Determine the [X, Y] coordinate at the center of the cell enclosing the given text.  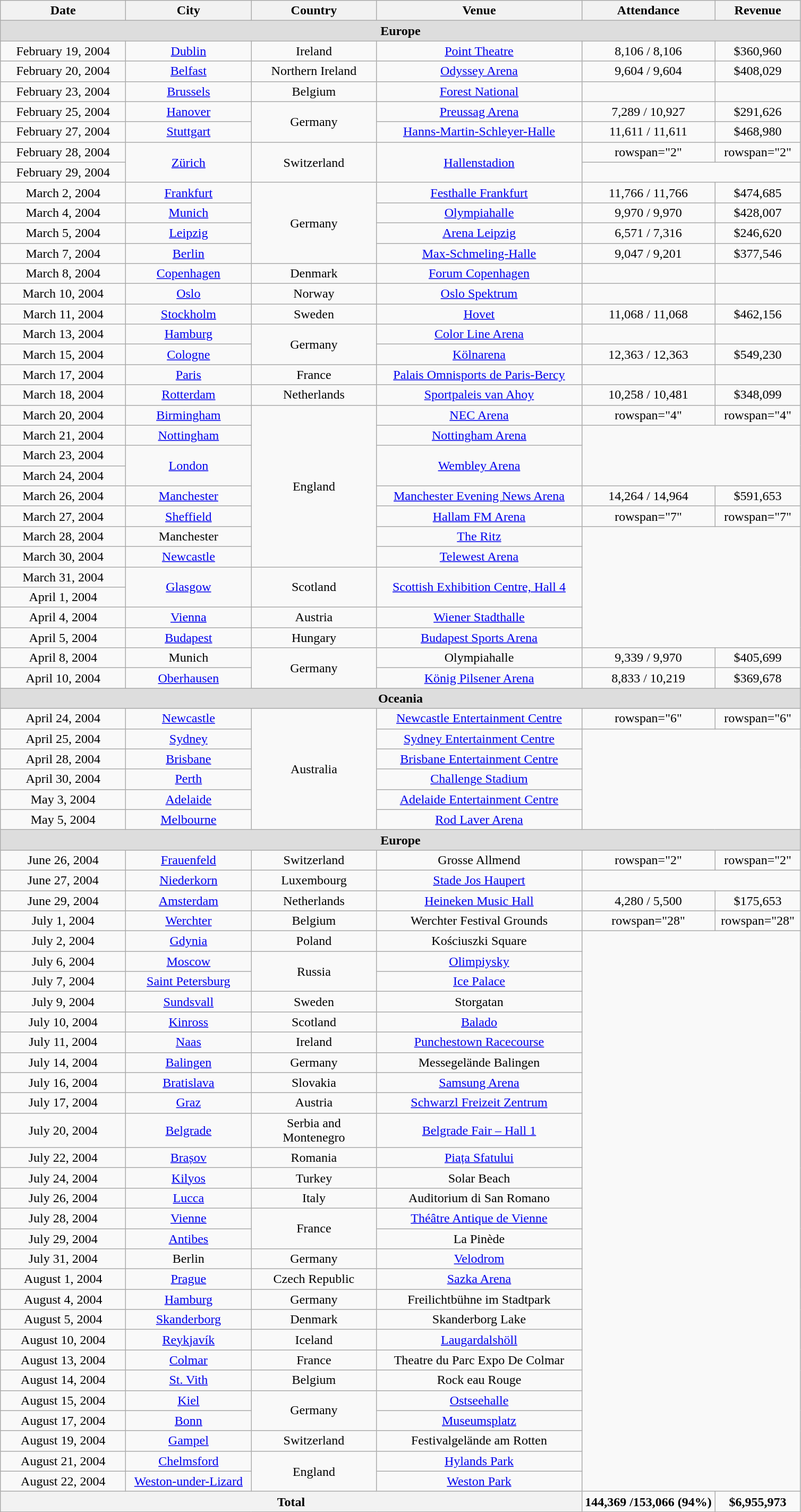
August 19, 2004 [63, 1441]
August 4, 2004 [63, 1299]
Max-Schmeling-Halle [479, 254]
March 2, 2004 [63, 192]
March 21, 2004 [63, 435]
$360,960 [757, 51]
$6,955,973 [757, 1501]
Museumsplatz [479, 1421]
Festhalle Frankfurt [479, 192]
May 3, 2004 [63, 799]
Romania [314, 1158]
Dublin [189, 51]
Moscow [189, 961]
February 29, 2004 [63, 172]
July 7, 2004 [63, 982]
12,363 / 12,363 [648, 354]
Belgrade Fair – Hall 1 [479, 1130]
Vienna [189, 618]
July 22, 2004 [63, 1158]
Forum Copenhagen [479, 274]
Hovet [479, 314]
Werchter [189, 921]
Stade Jos Haupert [479, 880]
Norway [314, 294]
$175,653 [757, 901]
July 11, 2004 [63, 1042]
$468,980 [757, 132]
14,264 / 14,964 [648, 496]
10,258 / 10,481 [648, 395]
March 8, 2004 [63, 274]
February 28, 2004 [63, 152]
Point Theatre [479, 51]
144,369 /153,066 (94%) [648, 1501]
Balingen [189, 1062]
Ice Palace [479, 982]
Total [291, 1501]
March 28, 2004 [63, 536]
Samsung Arena [479, 1083]
Country [314, 11]
8,833 / 10,219 [648, 678]
June 27, 2004 [63, 880]
Graz [189, 1103]
Sydney Entertainment Centre [479, 739]
Birmingham [189, 415]
July 6, 2004 [63, 961]
Ostseehalle [479, 1400]
Colmar [189, 1360]
$369,678 [757, 678]
$408,029 [757, 71]
St. Vith [189, 1380]
City [189, 11]
March 31, 2004 [63, 577]
$549,230 [757, 354]
March 17, 2004 [63, 375]
Laugardalshöll [479, 1340]
Bonn [189, 1421]
Hylands Park [479, 1461]
Kiel [189, 1400]
Sydney [189, 739]
Weston Park [479, 1481]
July 9, 2004 [63, 1002]
August 17, 2004 [63, 1421]
Hallenstadion [479, 162]
$591,653 [757, 496]
June 26, 2004 [63, 860]
April 1, 2004 [63, 597]
July 20, 2004 [63, 1130]
Prague [189, 1279]
February 19, 2004 [63, 51]
9,047 / 9,201 [648, 254]
Nottingham [189, 435]
Rotterdam [189, 395]
April 4, 2004 [63, 618]
Copenhagen [189, 274]
Newcastle Entertainment Centre [479, 719]
11,068 / 11,068 [648, 314]
May 5, 2004 [63, 820]
Skanderborg Lake [479, 1320]
Heineken Music Hall [479, 901]
July 31, 2004 [63, 1259]
Balado [479, 1022]
Théâtre Antique de Vienne [479, 1218]
Auditorium di San Romano [479, 1198]
August 10, 2004 [63, 1340]
Piața Sfatului [479, 1158]
Zürich [189, 162]
February 20, 2004 [63, 71]
Messegelände Balingen [479, 1062]
Stockholm [189, 314]
Kölnarena [479, 354]
July 17, 2004 [63, 1103]
March 30, 2004 [63, 556]
$474,685 [757, 192]
Weston-under-Lizard [189, 1481]
Adelaide [189, 799]
February 27, 2004 [63, 132]
Solar Beach [479, 1178]
Sportpaleis van Ahoy [479, 395]
Melbourne [189, 820]
Czech Republic [314, 1279]
February 25, 2004 [63, 112]
Kinross [189, 1022]
Niederkorn [189, 880]
March 23, 2004 [63, 455]
Hanns-Martin-Schleyer-Halle [479, 132]
April 30, 2004 [63, 779]
April 8, 2004 [63, 658]
Sazka Arena [479, 1279]
9,970 / 9,970 [648, 213]
July 24, 2004 [63, 1178]
Rod Laver Arena [479, 820]
Paris [189, 375]
Budapest Sports Arena [479, 638]
Luxembourg [314, 880]
Reykjavík [189, 1340]
Cologne [189, 354]
March 10, 2004 [63, 294]
Manchester Evening News Arena [479, 496]
Hallam FM Arena [479, 516]
Odyssey Arena [479, 71]
Antibes [189, 1239]
La Pinède [479, 1239]
Poland [314, 941]
March 18, 2004 [63, 395]
$246,620 [757, 233]
Sundsvall [189, 1002]
Brussels [189, 91]
Hanover [189, 112]
August 1, 2004 [63, 1279]
Venue [479, 11]
April 28, 2004 [63, 759]
Scottish Exhibition Centre, Hall 4 [479, 587]
Theatre du Parc Expo De Colmar [479, 1360]
Punchestown Racecourse [479, 1042]
Oslo [189, 294]
Revenue [757, 11]
König Pilsener Arena [479, 678]
Wiener Stadthalle [479, 618]
Forest National [479, 91]
Skanderborg [189, 1320]
Leipzig [189, 233]
Adelaide Entertainment Centre [479, 799]
Olimpiysky [479, 961]
Serbia and Montenegro [314, 1130]
Brașov [189, 1158]
July 1, 2004 [63, 921]
July 2, 2004 [63, 941]
August 21, 2004 [63, 1461]
July 14, 2004 [63, 1062]
Turkey [314, 1178]
Rock eau Rouge [479, 1380]
February 23, 2004 [63, 91]
August 15, 2004 [63, 1400]
August 5, 2004 [63, 1320]
4,280 / 5,500 [648, 901]
June 29, 2004 [63, 901]
Belfast [189, 71]
Lucca [189, 1198]
Sheffield [189, 516]
7,289 / 10,927 [648, 112]
Russia [314, 972]
Budapest [189, 638]
March 20, 2004 [63, 415]
Belgrade [189, 1130]
Stuttgart [189, 132]
Glasgow [189, 587]
July 29, 2004 [63, 1239]
August 22, 2004 [63, 1481]
London [189, 466]
Kościuszki Square [479, 941]
April 5, 2004 [63, 638]
Saint Petersburg [189, 982]
9,339 / 9,970 [648, 658]
9,604 / 9,604 [648, 71]
Velodrom [479, 1259]
Attendance [648, 11]
8,106 / 8,106 [648, 51]
March 26, 2004 [63, 496]
April 25, 2004 [63, 739]
Oceania [400, 698]
March 5, 2004 [63, 233]
Naas [189, 1042]
August 14, 2004 [63, 1380]
$462,156 [757, 314]
Gdynia [189, 941]
Northern Ireland [314, 71]
Kilyos [189, 1178]
July 10, 2004 [63, 1022]
Frankfurt [189, 192]
Bratislava [189, 1083]
Schwarzl Freizeit Zentrum [479, 1103]
July 26, 2004 [63, 1198]
Gampel [189, 1441]
March 11, 2004 [63, 314]
Hungary [314, 638]
Werchter Festival Grounds [479, 921]
Brisbane Entertainment Centre [479, 759]
NEC Arena [479, 415]
Color Line Arena [479, 334]
Iceland [314, 1340]
Italy [314, 1198]
Chelmsford [189, 1461]
August 13, 2004 [63, 1360]
$405,699 [757, 658]
Frauenfeld [189, 860]
Freilichtbühne im Stadtpark [479, 1299]
March 24, 2004 [63, 476]
April 24, 2004 [63, 719]
$428,007 [757, 213]
Amsterdam [189, 901]
11,766 / 11,766 [648, 192]
March 13, 2004 [63, 334]
$348,099 [757, 395]
11,611 / 11,611 [648, 132]
March 7, 2004 [63, 254]
The Ritz [479, 536]
Arena Leipzig [479, 233]
Wembley Arena [479, 466]
Slovakia [314, 1083]
March 15, 2004 [63, 354]
Palais Omnisports de Paris-Bercy [479, 375]
Nottingham Arena [479, 435]
Perth [189, 779]
March 4, 2004 [63, 213]
Telewest Arena [479, 556]
$377,546 [757, 254]
Vienne [189, 1218]
July 16, 2004 [63, 1083]
$291,626 [757, 112]
Preussag Arena [479, 112]
Grosse Allmend [479, 860]
Storgatan [479, 1002]
March 27, 2004 [63, 516]
Oslo Spektrum [479, 294]
Brisbane [189, 759]
Challenge Stadium [479, 779]
Australia [314, 769]
Oberhausen [189, 678]
Festivalgelände am Rotten [479, 1441]
Date [63, 11]
July 28, 2004 [63, 1218]
6,571 / 7,316 [648, 233]
April 10, 2004 [63, 678]
